For the text-containing cell, return its midpoint in (X, Y) coordinate format. 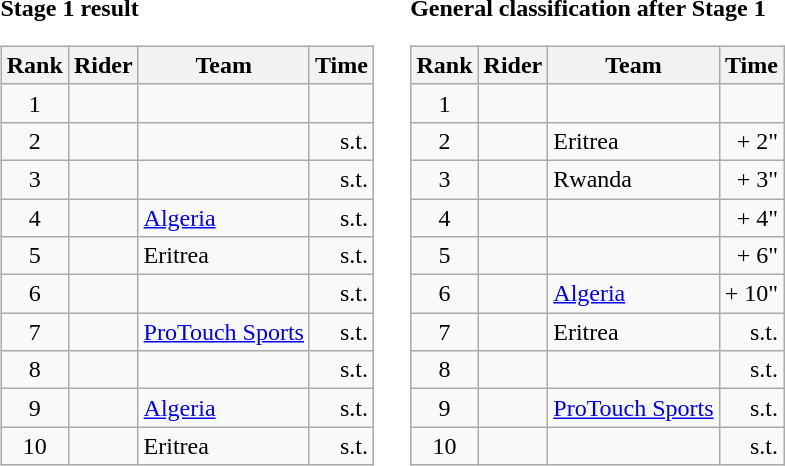
+ 10" (751, 294)
+ 6" (751, 256)
+ 2" (751, 141)
+ 3" (751, 179)
Rwanda (634, 179)
+ 4" (751, 217)
